Identify which cell holds the provided text, then report its [x, y] central coordinate. 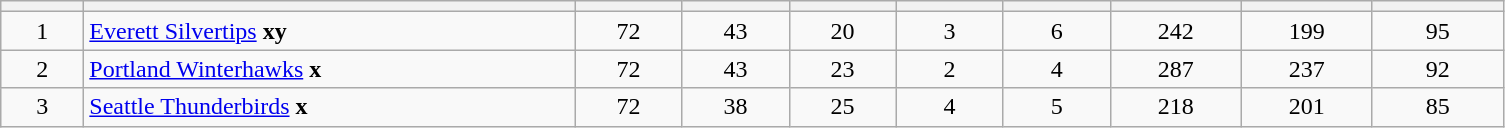
38 [736, 107]
25 [842, 107]
85 [1438, 107]
20 [842, 31]
201 [1306, 107]
242 [1176, 31]
95 [1438, 31]
5 [1056, 107]
287 [1176, 69]
92 [1438, 69]
Everett Silvertips xy [330, 31]
23 [842, 69]
218 [1176, 107]
199 [1306, 31]
1 [42, 31]
237 [1306, 69]
Portland Winterhawks x [330, 69]
Seattle Thunderbirds x [330, 107]
6 [1056, 31]
